Pinpoint the cell where the given text exists, returning its [x, y] midpoint coordinate. 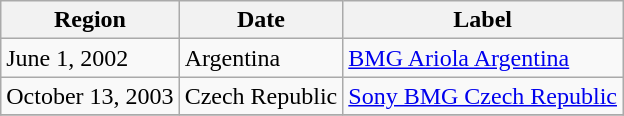
Sony BMG Czech Republic [483, 96]
Region [90, 20]
Date [261, 20]
Argentina [261, 58]
Label [483, 20]
October 13, 2003 [90, 96]
June 1, 2002 [90, 58]
Czech Republic [261, 96]
BMG Ariola Argentina [483, 58]
